Identify which cell holds the provided text, then report its (X, Y) central coordinate. 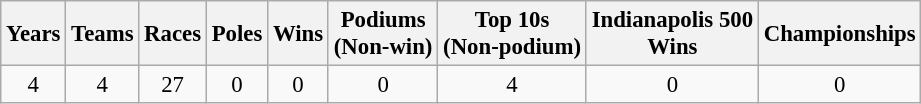
Podiums(Non-win) (382, 34)
Races (173, 34)
Teams (102, 34)
Championships (840, 34)
Years (34, 34)
27 (173, 85)
Poles (236, 34)
Top 10s(Non-podium) (512, 34)
Indianapolis 500Wins (672, 34)
Wins (298, 34)
